Output the [X, Y] coordinate of the center of the cell containing the given text.  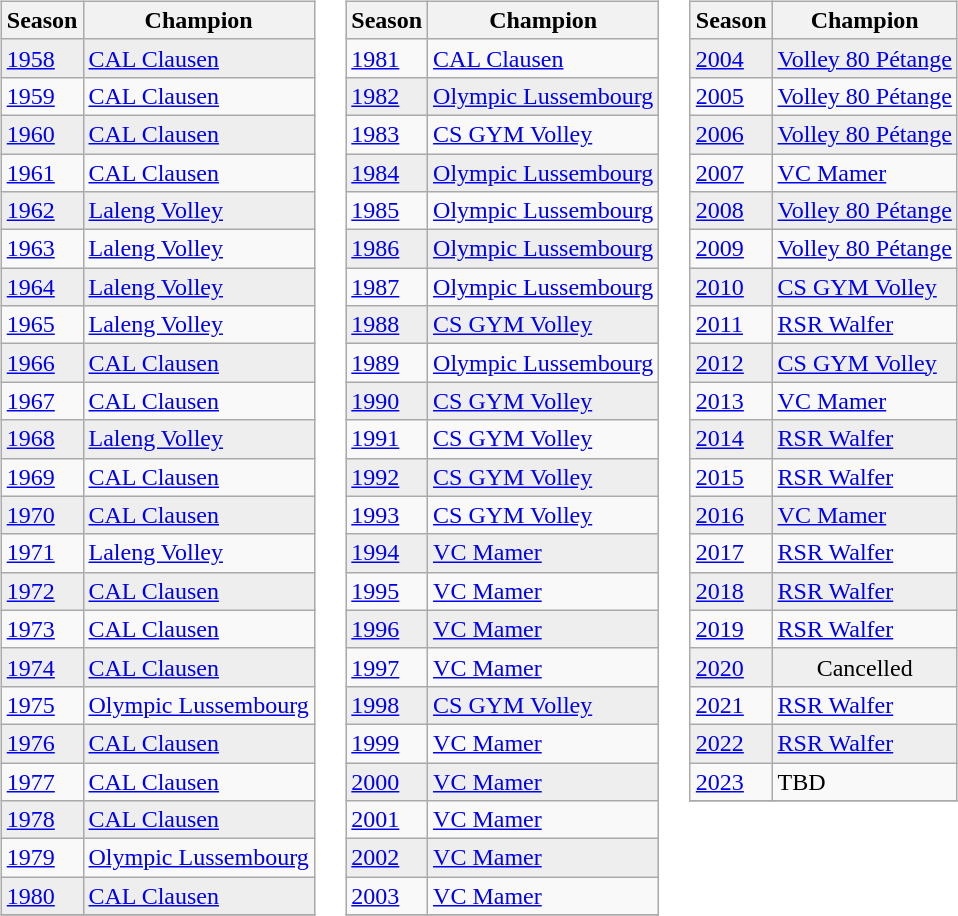
1977 [42, 781]
1959 [42, 96]
2009 [731, 249]
1974 [42, 667]
2017 [731, 553]
1988 [387, 325]
1965 [42, 325]
1966 [42, 363]
1972 [42, 591]
2004 [731, 58]
2020 [731, 667]
1981 [387, 58]
1991 [387, 439]
1989 [387, 363]
1969 [42, 477]
1997 [387, 667]
TBD [864, 781]
2007 [731, 173]
2008 [731, 211]
1958 [42, 58]
2000 [387, 781]
1984 [387, 173]
1973 [42, 629]
1975 [42, 705]
2019 [731, 629]
1960 [42, 134]
1992 [387, 477]
1986 [387, 249]
2001 [387, 820]
Cancelled [864, 667]
1995 [387, 591]
2003 [387, 896]
2011 [731, 325]
2013 [731, 401]
2018 [731, 591]
1971 [42, 553]
1968 [42, 439]
1964 [42, 287]
1979 [42, 858]
1990 [387, 401]
1996 [387, 629]
1967 [42, 401]
1982 [387, 96]
1999 [387, 743]
1978 [42, 820]
2014 [731, 439]
2015 [731, 477]
2016 [731, 515]
1985 [387, 211]
2023 [731, 781]
1963 [42, 249]
1962 [42, 211]
1980 [42, 896]
1976 [42, 743]
1961 [42, 173]
1983 [387, 134]
2022 [731, 743]
1970 [42, 515]
2006 [731, 134]
2021 [731, 705]
1993 [387, 515]
2012 [731, 363]
2005 [731, 96]
2002 [387, 858]
1987 [387, 287]
1998 [387, 705]
1994 [387, 553]
2010 [731, 287]
